Find where the given text appears and provide that cell's center as [x, y] coordinate. 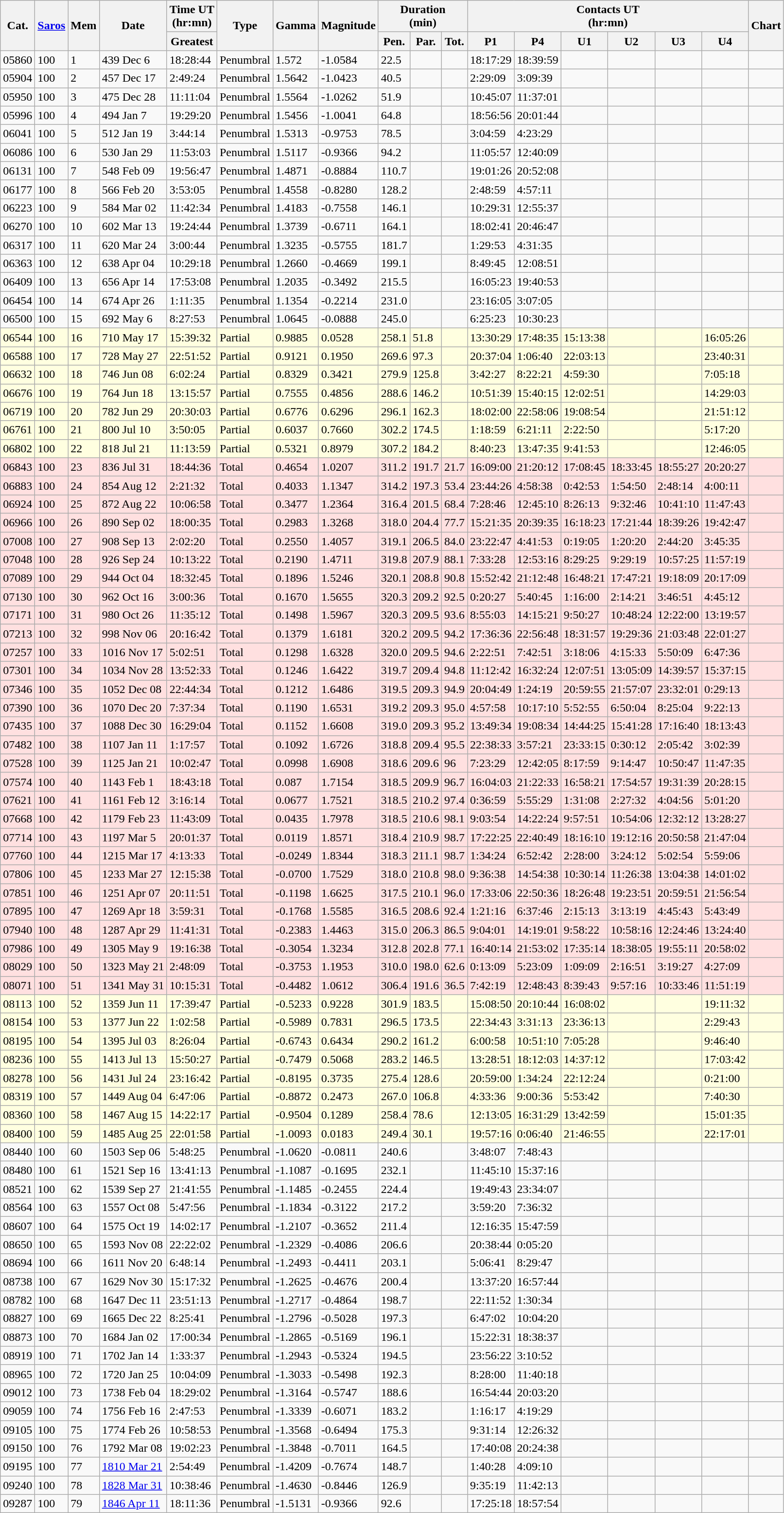
27 [84, 541]
-0.3122 [348, 1208]
21:51:12 [725, 411]
202.8 [426, 948]
314.2 [394, 485]
18:39:26 [678, 522]
17:21:44 [631, 522]
08919 [17, 1355]
05950 [17, 97]
1792 Mar 08 [133, 1448]
1.2035 [296, 282]
1:20:20 [631, 541]
656 Apr 14 [133, 282]
16:18:23 [584, 522]
1.6908 [348, 763]
8:40:23 [491, 448]
18:26:48 [584, 893]
1431 Jul 24 [133, 1078]
32 [84, 634]
8:29:25 [584, 560]
1377 Jun 22 [133, 1022]
0.1379 [296, 634]
620 Mar 24 [133, 245]
1034 Nov 28 [133, 671]
08564 [17, 1208]
31 [84, 615]
14 [84, 301]
2:02:20 [192, 541]
18:29:02 [192, 1392]
210.9 [426, 837]
1161 Feb 12 [133, 800]
16:04:03 [491, 782]
4:00:11 [725, 485]
3:42:27 [491, 374]
07257 [17, 652]
9:29:19 [631, 560]
0.1498 [296, 615]
8:22:21 [538, 374]
0.0435 [296, 819]
0.6296 [348, 411]
674 Apr 26 [133, 301]
1.3235 [296, 245]
07346 [17, 689]
06177 [17, 189]
11:26:38 [631, 874]
10:57:25 [678, 560]
318.8 [394, 745]
0.0528 [348, 338]
7 [84, 171]
1:06:40 [538, 356]
23:51:13 [192, 1300]
3:07:05 [538, 301]
12:26:32 [538, 1429]
-1.2796 [296, 1318]
0.1289 [348, 1115]
7:40:30 [725, 1096]
22:38:33 [491, 745]
20:01:44 [538, 115]
30.1 [426, 1134]
10:29:31 [491, 208]
1.5456 [296, 115]
18:11:36 [192, 1504]
1.0612 [348, 985]
5:02:51 [192, 652]
8:39:43 [584, 985]
62.6 [454, 967]
12:22:00 [678, 615]
319.8 [394, 560]
9:35:19 [491, 1485]
20:20:27 [725, 467]
64 [84, 1226]
84.0 [454, 541]
208.6 [426, 911]
1413 Jul 13 [133, 1059]
19:40:53 [538, 282]
22:11:52 [491, 1300]
1467 Aug 15 [133, 1115]
21:56:54 [725, 893]
494 Jan 7 [133, 115]
77.1 [454, 948]
475 Dec 28 [133, 97]
-1.1485 [296, 1189]
07986 [17, 948]
21:57:07 [631, 689]
-0.3753 [296, 967]
0.087 [296, 782]
8:17:59 [584, 763]
312.8 [394, 948]
93.6 [454, 615]
4:31:35 [538, 245]
319.7 [394, 671]
1.6608 [348, 726]
20:39:35 [538, 522]
3:59:20 [491, 1208]
-1.2943 [296, 1355]
0.4856 [348, 393]
8:25:04 [678, 708]
15:37:16 [538, 1171]
11:13:59 [192, 448]
12:32:12 [678, 819]
21:03:48 [678, 634]
10:02:47 [192, 763]
1016 Nov 17 [133, 652]
224.4 [394, 1189]
11:12:42 [491, 671]
162.3 [426, 411]
188.6 [394, 1392]
9:03:54 [491, 819]
22:01:27 [725, 634]
306.4 [394, 985]
-0.0888 [348, 319]
13:41:13 [192, 1171]
-0.8195 [296, 1078]
08236 [17, 1059]
06924 [17, 504]
13:30:29 [491, 338]
07806 [17, 874]
196.1 [394, 1337]
5:59:06 [725, 856]
18:57:54 [538, 1504]
19:01:26 [491, 171]
21:53:02 [538, 948]
3:44:14 [192, 134]
1647 Dec 11 [133, 1300]
-1.0041 [348, 115]
0.0183 [348, 1134]
0.1246 [296, 671]
07482 [17, 745]
110.7 [394, 171]
8:28:00 [491, 1374]
1323 May 21 [133, 967]
06131 [17, 171]
0.0677 [296, 800]
1846 Apr 11 [133, 1504]
1.5585 [348, 911]
-0.5747 [348, 1392]
67 [84, 1282]
0.0119 [296, 837]
2:16:51 [631, 967]
09105 [17, 1429]
08400 [17, 1134]
201.5 [426, 504]
1:40:28 [491, 1467]
12:40:09 [538, 152]
279.9 [394, 374]
209.9 [426, 782]
1.7529 [348, 874]
1.6486 [348, 689]
6:47:06 [192, 1096]
890 Sep 02 [133, 522]
23:36:13 [584, 1022]
22:12:24 [584, 1078]
2:21:32 [192, 485]
0.1670 [296, 597]
39 [84, 763]
08738 [17, 1282]
210.1 [426, 893]
211.1 [426, 856]
1:33:37 [192, 1355]
24 [84, 485]
10:50:47 [678, 763]
1828 Mar 31 [133, 1485]
0:13:09 [491, 967]
2:44:20 [678, 541]
1.5642 [296, 78]
-1.0620 [296, 1152]
146.1 [394, 208]
269.6 [394, 356]
0.1950 [348, 356]
20:59:51 [678, 893]
2:14:21 [631, 597]
73 [84, 1392]
17:35:14 [584, 948]
-1.2493 [296, 1263]
55 [84, 1059]
08782 [17, 1300]
07851 [17, 893]
6:37:46 [538, 911]
20:28:15 [725, 782]
1287 Apr 29 [133, 930]
6:47:02 [491, 1318]
94.8 [454, 671]
198.7 [394, 1300]
1.5655 [348, 597]
Tot. [454, 41]
7:05:18 [725, 374]
19:29:20 [192, 115]
319.2 [394, 708]
13:52:33 [192, 671]
54 [84, 1041]
12:13:05 [491, 1115]
854 Aug 12 [133, 485]
296.1 [394, 411]
5:06:41 [491, 1263]
5:52:55 [584, 708]
638 Apr 04 [133, 264]
66 [84, 1263]
164.5 [394, 1448]
-0.4864 [348, 1300]
8:49:45 [491, 264]
4:23:29 [538, 134]
-0.5755 [348, 245]
08113 [17, 1004]
0.1092 [296, 745]
-0.9504 [296, 1115]
2 [84, 78]
10:48:24 [631, 615]
4:41:53 [538, 541]
4:58:38 [538, 485]
07089 [17, 578]
3:09:39 [538, 78]
18:02:00 [491, 411]
3:10:52 [538, 1355]
08607 [17, 1226]
7:23:29 [491, 763]
19:11:32 [725, 1004]
22:51:52 [192, 356]
U2 [631, 41]
11:47:35 [725, 763]
3:24:12 [631, 856]
10:38:46 [192, 1485]
19:56:47 [192, 171]
9:22:13 [725, 708]
17:00:34 [192, 1337]
191.6 [426, 985]
16:09:00 [491, 467]
1629 Nov 30 [133, 1282]
2:28:00 [584, 856]
23:34:07 [538, 1189]
22:44:34 [192, 689]
21.7 [454, 467]
0:21:00 [725, 1078]
1.0645 [296, 319]
4:09:10 [538, 1467]
1:31:08 [584, 800]
1503 Sep 06 [133, 1152]
318.4 [394, 837]
6:48:14 [192, 1263]
20:04:49 [491, 689]
1.3234 [348, 948]
59 [84, 1134]
9:50:27 [584, 615]
20:38:44 [491, 1245]
86.5 [454, 930]
692 May 6 [133, 319]
1143 Feb 1 [133, 782]
3:50:05 [192, 430]
174.5 [426, 430]
18:43:18 [192, 782]
2:47:53 [192, 1411]
22:01:58 [192, 1134]
22 [84, 448]
1.6422 [348, 671]
62 [84, 1189]
19 [84, 393]
18:00:35 [192, 522]
17:22:25 [491, 837]
13:05:09 [631, 671]
0.9121 [296, 356]
40 [84, 782]
52 [84, 1004]
1 [84, 60]
1.1953 [348, 967]
4:04:56 [678, 800]
77.7 [454, 522]
0.3421 [348, 374]
206.5 [426, 541]
Saros [52, 25]
206.6 [394, 1245]
19:08:54 [584, 411]
0.7660 [348, 430]
10:58:53 [192, 1429]
1.6726 [348, 745]
18:44:36 [192, 467]
50 [84, 967]
2:05:42 [678, 745]
96 [454, 763]
319.5 [394, 689]
P4 [538, 41]
316.4 [394, 504]
95.2 [454, 726]
245.0 [394, 319]
0.5068 [348, 1059]
U1 [584, 41]
0.8979 [348, 448]
09287 [17, 1504]
08195 [17, 1041]
19:08:34 [538, 726]
-1.3033 [296, 1374]
20:17:09 [725, 578]
1521 Sep 16 [133, 1171]
23:44:26 [491, 485]
12:55:37 [538, 208]
6:50:04 [631, 708]
21:20:12 [538, 467]
-0.3652 [348, 1226]
0.7555 [296, 393]
17:03:42 [725, 1059]
1.7521 [348, 800]
11:11:04 [192, 97]
125.8 [426, 374]
19:42:47 [725, 522]
-1.4630 [296, 1485]
1269 Apr 18 [133, 911]
1702 Jan 14 [133, 1355]
25 [84, 504]
10:45:07 [491, 97]
5:53:42 [584, 1096]
29 [84, 578]
8:25:41 [192, 1318]
12:46:05 [725, 448]
08154 [17, 1022]
3:31:13 [538, 1022]
1774 Feb 26 [133, 1429]
20:52:08 [538, 171]
0.7831 [348, 1022]
209.6 [426, 763]
9:14:47 [631, 763]
2:22:50 [584, 430]
10:06:58 [192, 504]
08650 [17, 1245]
146.2 [426, 393]
14:37:12 [584, 1059]
1305 May 9 [133, 948]
512 Jan 19 [133, 134]
Time UT(hr:mn) [192, 17]
7:05:28 [584, 1041]
10:51:39 [491, 393]
Type [245, 25]
962 Oct 16 [133, 597]
08278 [17, 1078]
1.5313 [296, 134]
-1.0093 [296, 1134]
23:33:15 [584, 745]
1.7978 [348, 819]
15:08:50 [491, 1004]
-1.5131 [296, 1504]
42 [84, 819]
11:53:03 [192, 152]
210.6 [426, 819]
92.6 [394, 1504]
1233 Mar 27 [133, 874]
-1.3568 [296, 1429]
310.0 [394, 967]
-0.6743 [296, 1041]
-0.6071 [348, 1411]
20:10:44 [538, 1004]
1.8344 [348, 856]
8:27:53 [192, 319]
4:45:43 [678, 911]
-1.0262 [348, 97]
1:11:35 [192, 301]
0:19:05 [584, 541]
9:36:38 [491, 874]
183.2 [394, 1411]
0:36:59 [491, 800]
4:57:11 [538, 189]
07171 [17, 615]
10:30:14 [584, 874]
07760 [17, 856]
23:56:22 [491, 1355]
210.2 [426, 800]
10:13:22 [192, 560]
318.6 [394, 763]
20:50:58 [678, 837]
-0.1768 [296, 911]
209.2 [426, 597]
232.1 [394, 1171]
764 Jun 18 [133, 393]
0.1298 [296, 652]
14:39:57 [678, 671]
3:18:06 [584, 652]
10:51:10 [538, 1041]
1684 Jan 02 [133, 1337]
06363 [17, 264]
11:42:13 [538, 1485]
1:18:59 [491, 430]
15:37:15 [725, 671]
12:24:46 [678, 930]
0.8329 [296, 374]
12:45:10 [538, 504]
19:31:39 [678, 782]
71 [84, 1355]
-0.5324 [348, 1355]
1485 Aug 25 [133, 1134]
06632 [17, 374]
16:54:44 [491, 1392]
07574 [17, 782]
2:48:14 [678, 485]
18:13:43 [725, 726]
08965 [17, 1374]
94.6 [454, 652]
5:48:25 [192, 1152]
9:04:01 [491, 930]
316.5 [394, 911]
19:29:36 [631, 634]
231.0 [394, 301]
09059 [17, 1411]
1.8571 [348, 837]
09012 [17, 1392]
Gamma [296, 25]
51.8 [426, 338]
U3 [678, 41]
-0.5498 [348, 1374]
7:48:43 [538, 1152]
07940 [17, 930]
07390 [17, 708]
07621 [17, 800]
1251 Apr 07 [133, 893]
457 Dec 17 [133, 78]
20:11:51 [192, 893]
30 [84, 597]
307.2 [394, 448]
1.6328 [348, 652]
301.9 [394, 1004]
77 [84, 1467]
12:53:16 [538, 560]
Magnitude [348, 25]
08360 [17, 1115]
1:21:16 [491, 911]
56 [84, 1078]
181.7 [394, 245]
21 [84, 430]
1:09:09 [584, 967]
16:40:14 [491, 948]
Mem [84, 25]
1:17:57 [192, 745]
07528 [17, 763]
1:24:19 [538, 689]
28 [84, 560]
6:21:11 [538, 430]
4 [84, 115]
70 [84, 1337]
78 [84, 1485]
7:36:32 [538, 1208]
Greatest [192, 41]
311.2 [394, 467]
11:35:12 [192, 615]
14:15:21 [538, 615]
65 [84, 1245]
05860 [17, 60]
0:29:13 [725, 689]
07213 [17, 634]
-0.5169 [348, 1337]
602 Mar 13 [133, 226]
7:37:34 [192, 708]
584 Mar 02 [133, 208]
315.0 [394, 930]
0.6037 [296, 430]
20:37:04 [491, 356]
9:41:53 [584, 448]
1.1354 [296, 301]
12 [84, 264]
43 [84, 837]
38 [84, 745]
0.2190 [296, 560]
275.4 [394, 1078]
20:46:47 [538, 226]
16:08:02 [584, 1004]
4:45:12 [725, 597]
13:28:27 [725, 819]
17:54:57 [631, 782]
0.1896 [296, 578]
14:29:03 [725, 393]
20:16:42 [192, 634]
19:57:16 [491, 1134]
-0.8884 [348, 171]
-1.2865 [296, 1337]
19:12:16 [631, 837]
4:15:33 [631, 652]
14:01:02 [725, 874]
22:17:01 [725, 1134]
08319 [17, 1096]
872 Aug 22 [133, 504]
18 [84, 374]
1593 Nov 08 [133, 1245]
18:38:37 [538, 1337]
3:46:51 [678, 597]
11 [84, 245]
15:40:15 [538, 393]
204.4 [426, 522]
1557 Oct 08 [133, 1208]
-0.9753 [348, 134]
07130 [17, 597]
21:41:55 [192, 1189]
26 [84, 522]
-1.0584 [348, 60]
06500 [17, 319]
22:03:13 [584, 356]
3:53:05 [192, 189]
06761 [17, 430]
97.3 [426, 356]
18:32:45 [192, 578]
0.2550 [296, 541]
22:58:06 [538, 411]
15:41:28 [631, 726]
164.1 [394, 226]
1.3268 [348, 522]
0.1190 [296, 708]
1756 Feb 16 [133, 1411]
60 [84, 1152]
15:52:42 [491, 578]
10 [84, 226]
12:08:51 [538, 264]
98.1 [454, 819]
2:29:09 [491, 78]
5:50:09 [678, 652]
192.3 [394, 1374]
9:46:40 [725, 1041]
76 [84, 1448]
-1.1834 [296, 1208]
68 [84, 1300]
36.5 [454, 985]
1395 Jul 03 [133, 1041]
836 Jul 31 [133, 467]
1070 Dec 20 [133, 708]
57 [84, 1096]
14:44:25 [584, 726]
1341 May 31 [133, 985]
78.6 [426, 1115]
10:04:20 [538, 1318]
199.1 [394, 264]
1.5967 [348, 615]
08873 [17, 1337]
08071 [17, 985]
15:39:32 [192, 338]
1.7154 [348, 782]
07048 [17, 560]
4:19:29 [538, 1411]
-0.3054 [296, 948]
548 Feb 09 [133, 171]
12:15:38 [192, 874]
908 Sep 13 [133, 541]
2:48:09 [192, 967]
1:30:34 [538, 1300]
2:29:43 [725, 1022]
5:43:49 [725, 911]
11:42:34 [192, 208]
53.4 [454, 485]
926 Sep 24 [133, 560]
1720 Jan 25 [133, 1374]
08029 [17, 967]
10:41:10 [678, 504]
0.2473 [348, 1096]
21:12:48 [538, 578]
1.5246 [348, 578]
1.4558 [296, 189]
3:19:27 [678, 967]
06454 [17, 301]
47 [84, 911]
2:15:13 [584, 911]
16:32:24 [538, 671]
11:47:43 [725, 504]
46 [84, 893]
-1.2329 [296, 1245]
13:28:51 [491, 1059]
0:30:12 [631, 745]
217.2 [394, 1208]
11:45:10 [491, 1171]
-0.5233 [296, 1004]
211.4 [394, 1226]
96.7 [454, 782]
06223 [17, 208]
1.3739 [296, 226]
320.0 [394, 652]
1197 Mar 5 [133, 837]
0.6776 [296, 411]
1611 Nov 20 [133, 1263]
23:22:47 [491, 541]
11:43:09 [192, 819]
74 [84, 1411]
184.2 [426, 448]
23 [84, 467]
22:34:43 [491, 1022]
64.8 [394, 115]
1.6181 [348, 634]
22.5 [394, 60]
17 [84, 356]
14:22:17 [192, 1115]
9:32:46 [631, 504]
08440 [17, 1152]
11:05:57 [491, 152]
17:53:08 [192, 282]
0:42:53 [584, 485]
9:57:16 [631, 985]
3:48:07 [491, 1152]
06409 [17, 282]
06588 [17, 356]
0.4654 [296, 467]
5:40:45 [538, 597]
16:05:26 [725, 338]
34 [84, 671]
18:56:56 [491, 115]
5:47:56 [192, 1208]
16:48:21 [584, 578]
6:02:24 [192, 374]
1359 Jun 11 [133, 1004]
290.2 [394, 1041]
0.1152 [296, 726]
18:39:59 [538, 60]
0:05:20 [538, 1245]
1.2364 [348, 504]
06317 [17, 245]
1.6531 [348, 708]
203.1 [394, 1263]
35 [84, 689]
-0.2383 [296, 930]
17:33:06 [491, 893]
13:24:40 [725, 930]
95.0 [454, 708]
-0.1695 [348, 1171]
20:59:00 [491, 1078]
-0.2455 [348, 1189]
20:30:03 [192, 411]
18:31:57 [584, 634]
-0.4482 [296, 985]
Cat. [17, 25]
68.4 [454, 504]
20:59:55 [584, 689]
12:07:51 [584, 671]
8 [84, 189]
22:50:36 [538, 893]
207.9 [426, 560]
317.5 [394, 893]
36 [84, 708]
14:02:17 [192, 1226]
41 [84, 800]
-0.3492 [348, 282]
-0.7479 [296, 1059]
0.9885 [296, 338]
10:04:09 [192, 1374]
6 [84, 152]
2:54:49 [192, 1467]
-1.1087 [296, 1171]
Pen. [394, 41]
1:29:53 [491, 245]
-0.2214 [348, 301]
9 [84, 208]
07435 [17, 726]
5:01:20 [725, 800]
P1 [491, 41]
-0.5989 [296, 1022]
08827 [17, 1318]
5:23:09 [538, 967]
10:15:31 [192, 985]
302.2 [394, 430]
08480 [17, 1171]
-1.3339 [296, 1411]
07008 [17, 541]
45 [84, 874]
14:54:38 [538, 874]
4:59:30 [584, 374]
1.4183 [296, 208]
11:51:19 [725, 985]
18:38:05 [631, 948]
12:48:43 [538, 985]
-0.4411 [348, 1263]
17:39:47 [192, 1004]
19:24:44 [192, 226]
4:13:33 [192, 856]
3:00:36 [192, 597]
0.0998 [296, 763]
09240 [17, 1485]
92.5 [454, 597]
240.6 [394, 1152]
78.5 [394, 134]
6:52:42 [538, 856]
0:20:27 [491, 597]
800 Jul 10 [133, 430]
12:42:05 [538, 763]
566 Feb 20 [133, 189]
980 Oct 26 [133, 615]
3:57:21 [538, 745]
5:55:29 [538, 800]
40.5 [394, 78]
08521 [17, 1189]
1665 Dec 22 [133, 1318]
1:16:00 [584, 597]
10:58:16 [631, 930]
95.5 [454, 745]
10:30:23 [538, 319]
3:00:44 [192, 245]
19:23:51 [631, 893]
22:40:49 [538, 837]
20:58:02 [725, 948]
5:17:20 [725, 430]
258.1 [394, 338]
728 May 27 [133, 356]
-0.4086 [348, 1245]
49 [84, 948]
-0.0249 [296, 856]
97.4 [454, 800]
1.6625 [348, 893]
12:02:51 [584, 393]
10:29:18 [192, 264]
17:36:36 [491, 634]
782 Jun 29 [133, 411]
1.4711 [348, 560]
96.0 [454, 893]
288.6 [394, 393]
-1.0423 [348, 78]
06041 [17, 134]
15:17:32 [192, 1282]
-1.4209 [296, 1467]
-1.2107 [296, 1226]
19:16:38 [192, 948]
20:03:20 [538, 1392]
07301 [17, 671]
13:47:35 [538, 448]
1.1347 [348, 485]
12:16:35 [491, 1226]
8:26:04 [192, 1041]
8:26:13 [584, 504]
10:33:46 [678, 985]
06544 [17, 338]
79 [84, 1504]
16 [84, 338]
21:47:04 [725, 837]
17:47:21 [631, 578]
20:01:37 [192, 837]
05996 [17, 115]
0.1212 [296, 689]
53 [84, 1022]
07714 [17, 837]
2:49:24 [192, 78]
69 [84, 1318]
206.3 [426, 930]
7:28:46 [491, 504]
17:16:40 [678, 726]
7:42:19 [491, 985]
13:15:57 [192, 393]
173.5 [426, 1022]
1.572 [296, 60]
-0.7558 [348, 208]
-0.8280 [348, 189]
194.5 [394, 1355]
1215 Mar 17 [133, 856]
15:47:59 [538, 1226]
0:06:40 [538, 1134]
1.4463 [348, 930]
06843 [17, 467]
0.6434 [348, 1041]
1088 Dec 30 [133, 726]
-0.8872 [296, 1096]
175.3 [394, 1429]
Chart [766, 25]
126.9 [394, 1485]
06086 [17, 152]
2:48:59 [491, 189]
13:19:57 [725, 615]
128.2 [394, 189]
1:16:17 [491, 1411]
1179 Feb 23 [133, 819]
16:29:04 [192, 726]
208.8 [426, 578]
1.4057 [348, 541]
-0.8446 [348, 1485]
-0.5028 [348, 1318]
5:02:54 [678, 856]
1:54:50 [631, 485]
72 [84, 1374]
1.4871 [296, 171]
-0.0700 [296, 874]
23:16:42 [192, 1078]
267.0 [394, 1096]
1125 Jan 21 [133, 763]
06883 [17, 485]
51 [84, 985]
944 Oct 04 [133, 578]
318.3 [394, 856]
92.4 [454, 911]
10:54:06 [631, 819]
19:18:09 [678, 578]
37 [84, 726]
18:12:03 [538, 1059]
58 [84, 1115]
320.1 [394, 578]
09195 [17, 1467]
198.0 [426, 967]
90.8 [454, 578]
439 Dec 6 [133, 60]
18:16:10 [584, 837]
7:42:51 [538, 652]
08694 [17, 1263]
746 Jun 08 [133, 374]
1575 Oct 19 [133, 1226]
10:17:10 [538, 708]
63 [84, 1208]
21:22:33 [538, 782]
530 Jan 29 [133, 152]
4:57:58 [491, 708]
11:41:31 [192, 930]
249.4 [394, 1134]
16:57:44 [538, 1282]
319.1 [394, 541]
14:22:24 [538, 819]
9:57:51 [584, 819]
11:40:18 [538, 1374]
1449 Aug 04 [133, 1096]
8:29:47 [538, 1263]
9:31:14 [491, 1429]
17:48:35 [538, 338]
710 May 17 [133, 338]
319.0 [394, 726]
998 Nov 06 [133, 634]
06802 [17, 448]
16:58:21 [584, 782]
2:22:51 [491, 652]
1.5564 [296, 97]
258.4 [394, 1115]
1107 Jan 11 [133, 745]
11:37:01 [538, 97]
-0.1198 [296, 893]
-1.2717 [296, 1300]
15:21:35 [491, 522]
16:31:29 [538, 1115]
15 [84, 319]
1738 Feb 04 [133, 1392]
191.7 [426, 467]
6:00:58 [491, 1041]
61 [84, 1171]
-1.2625 [296, 1282]
48 [84, 930]
3:02:39 [725, 745]
75 [84, 1429]
7:33:28 [491, 560]
183.5 [426, 1004]
18:02:41 [491, 226]
23:40:31 [725, 356]
13 [84, 282]
3:16:14 [192, 800]
Date [133, 25]
17:40:08 [491, 1448]
-0.7674 [348, 1467]
18:55:27 [678, 467]
8:55:03 [491, 615]
4:33:36 [491, 1096]
0.9228 [348, 1004]
-0.0811 [348, 1152]
0.3735 [348, 1078]
1810 Mar 21 [133, 1467]
07895 [17, 911]
3:59:31 [192, 911]
06966 [17, 522]
06676 [17, 393]
14:19:01 [538, 930]
200.4 [394, 1282]
1:02:58 [192, 1022]
13:49:34 [491, 726]
23:32:01 [678, 689]
-1.3164 [296, 1392]
210.8 [426, 874]
15:50:27 [192, 1059]
-0.6711 [348, 226]
1.5117 [296, 152]
13:42:59 [584, 1115]
161.2 [426, 1041]
Contacts UT(hr:mn) [608, 17]
16:05:23 [491, 282]
06270 [17, 226]
3:04:59 [491, 134]
20 [84, 411]
1.0207 [348, 467]
20:24:38 [538, 1448]
21:46:55 [584, 1134]
6:47:36 [725, 652]
19:02:23 [192, 1448]
283.2 [394, 1059]
-1.3848 [296, 1448]
19:55:11 [678, 948]
Duration(min) [423, 17]
0.3477 [296, 504]
33 [84, 652]
-0.6494 [348, 1429]
9:00:36 [538, 1096]
3 [84, 97]
1052 Dec 08 [133, 689]
15:01:35 [725, 1115]
0.4033 [296, 485]
44 [84, 856]
88.1 [454, 560]
5 [84, 134]
22:56:48 [538, 634]
3:45:35 [725, 541]
128.6 [426, 1078]
215.5 [394, 282]
296.5 [394, 1022]
146.5 [426, 1059]
Par. [426, 41]
4:27:09 [725, 967]
13:37:20 [491, 1282]
-0.4676 [348, 1282]
06719 [17, 411]
18:33:45 [631, 467]
3:13:19 [631, 911]
11:57:19 [725, 560]
818 Jul 21 [133, 448]
106.8 [426, 1096]
0.2983 [296, 522]
U4 [725, 41]
148.7 [394, 1467]
1539 Sep 27 [133, 1189]
09150 [17, 1448]
19:49:43 [491, 1189]
17:25:18 [491, 1504]
07668 [17, 819]
98.0 [454, 874]
15:13:38 [584, 338]
6:25:23 [491, 319]
51.9 [394, 97]
05904 [17, 78]
15:22:31 [491, 1337]
18:28:44 [192, 60]
23:16:05 [491, 301]
1.2660 [296, 264]
17:08:45 [584, 467]
320.2 [394, 634]
13:04:38 [678, 874]
0.5321 [296, 448]
18:17:29 [491, 60]
2:27:32 [631, 800]
-0.4669 [348, 264]
9:58:22 [584, 930]
22:22:02 [192, 1245]
94.9 [454, 689]
-0.7011 [348, 1448]
